Output the (x, y) coordinate of the center of the cell containing the given text.  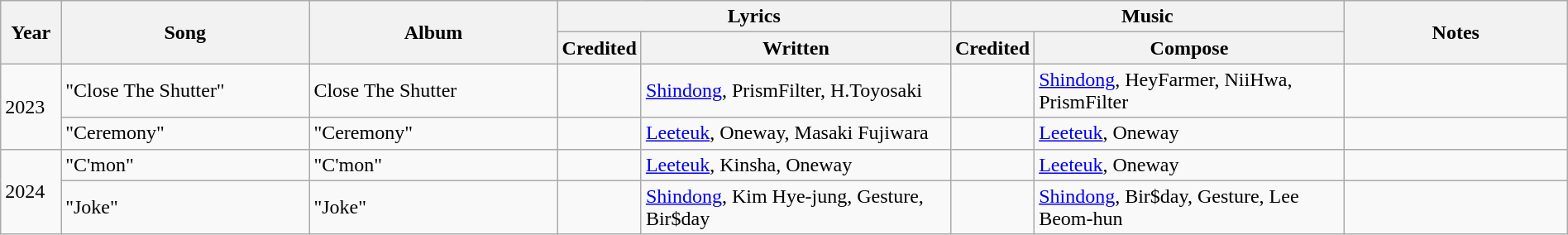
Compose (1189, 48)
Notes (1456, 32)
2024 (31, 192)
Shindong, HeyFarmer, NiiHwa, PrismFilter (1189, 91)
Written (796, 48)
Leeteuk, Kinsha, Oneway (796, 165)
Lyrics (754, 17)
Shindong, Kim Hye-jung, Gesture, Bir$day (796, 207)
Leeteuk, Oneway, Masaki Fujiwara (796, 133)
Music (1147, 17)
Song (185, 32)
Album (433, 32)
Year (31, 32)
Close The Shutter (433, 91)
2023 (31, 106)
"Close The Shutter" (185, 91)
Shindong, Bir$day, Gesture, Lee Beom-hun (1189, 207)
Shindong, PrismFilter, H.Toyosaki (796, 91)
